Locate the cell with the specified text and output its (X, Y) center coordinate. 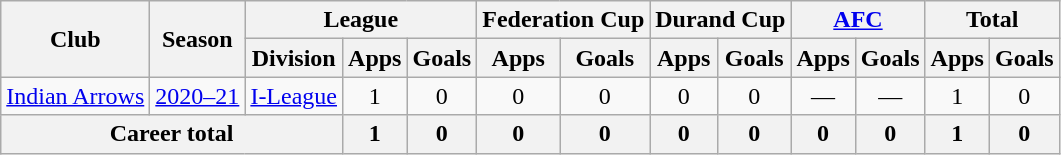
Indian Arrows (76, 96)
League (361, 20)
Club (76, 39)
Season (198, 39)
Federation Cup (564, 20)
AFC (858, 20)
Division (294, 58)
I-League (294, 96)
Career total (172, 134)
2020–21 (198, 96)
Durand Cup (720, 20)
Total (992, 20)
